Pinpoint the cell where the given text exists, returning its [X, Y] midpoint coordinate. 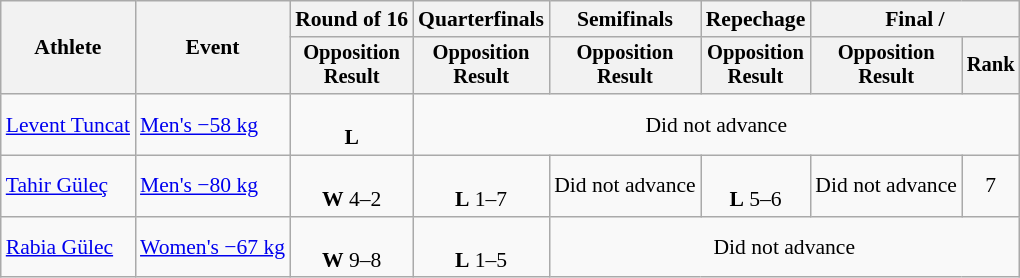
Athlete [68, 48]
Levent Tuncat [68, 124]
7 [991, 186]
Final / [914, 19]
Round of 16 [352, 19]
L [352, 124]
L 5–6 [756, 186]
Tahir Güleç [68, 186]
Quarterfinals [481, 19]
Men's −58 kg [212, 124]
W 9–8 [352, 248]
W 4–2 [352, 186]
Event [212, 48]
Repechage [756, 19]
L 1–7 [481, 186]
L 1–5 [481, 248]
Women's −67 kg [212, 248]
Men's −80 kg [212, 186]
Semifinals [625, 19]
Rank [991, 66]
Rabia Gülec [68, 248]
